Scan for the cell matching the given text and deliver its (x, y) coordinate at center. 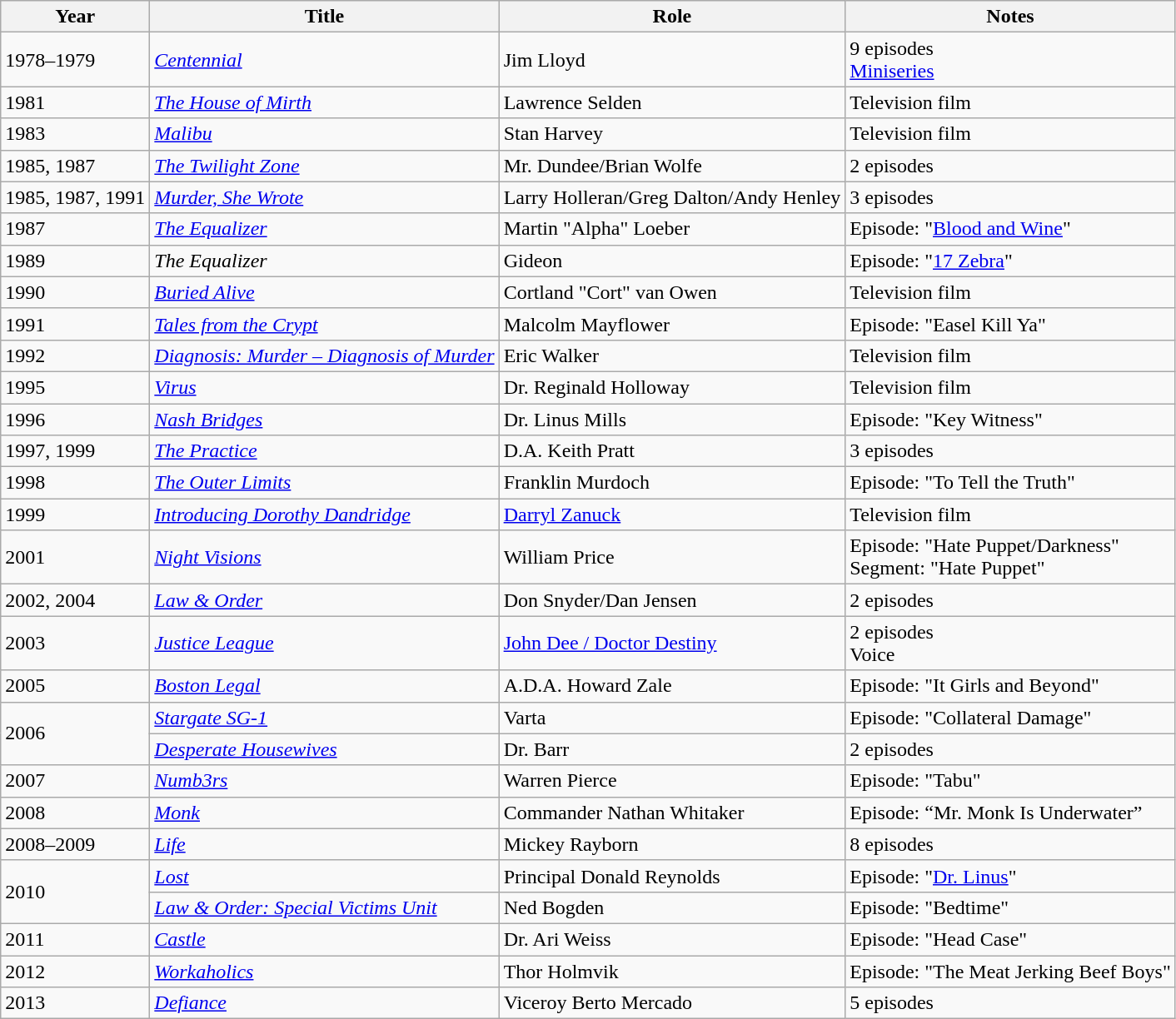
Darryl Zanuck (672, 514)
1996 (75, 419)
John Dee / Doctor Destiny (672, 643)
Tales from the Crypt (325, 324)
Life (325, 844)
8 episodes (1011, 844)
9 episodesMiniseries (1011, 60)
Virus (325, 387)
Law & Order: Special Victims Unit (325, 907)
5 episodes (1011, 1003)
1997, 1999 (75, 451)
2007 (75, 781)
Night Visions (325, 558)
Episode: "Tabu" (1011, 781)
Episode: "Key Witness" (1011, 419)
Larry Holleran/Greg Dalton/Andy Henley (672, 197)
1990 (75, 292)
1985, 1987 (75, 166)
1998 (75, 483)
1999 (75, 514)
Episode: "The Meat Jerking Beef Boys" (1011, 972)
The House of Mirth (325, 102)
2012 (75, 972)
2 episodesVoice (1011, 643)
2008 (75, 813)
The Outer Limits (325, 483)
1989 (75, 261)
The Twilight Zone (325, 166)
Stan Harvey (672, 134)
Warren Pierce (672, 781)
Mr. Dundee/Brian Wolfe (672, 166)
Dr. Ari Weiss (672, 939)
Franklin Murdoch (672, 483)
1983 (75, 134)
1981 (75, 102)
Mickey Rayborn (672, 844)
Buried Alive (325, 292)
The Practice (325, 451)
Castle (325, 939)
Episode: "Dr. Linus" (1011, 876)
Law & Order (325, 600)
Gideon (672, 261)
William Price (672, 558)
Episode: "Bedtime" (1011, 907)
Episode: “Mr. Monk Is Underwater” (1011, 813)
Centennial (325, 60)
Cortland "Cort" van Owen (672, 292)
2005 (75, 686)
A.D.A. Howard Zale (672, 686)
Viceroy Berto Mercado (672, 1003)
Episode: "Blood and Wine" (1011, 229)
Episode: "Head Case" (1011, 939)
Principal Donald Reynolds (672, 876)
Eric Walker (672, 355)
Episode: "It Girls and Beyond" (1011, 686)
2013 (75, 1003)
Episode: "17 Zebra" (1011, 261)
Year (75, 17)
Thor Holmvik (672, 972)
1992 (75, 355)
2003 (75, 643)
Stargate SG-1 (325, 718)
Episode: "Easel Kill Ya" (1011, 324)
Episode: "Collateral Damage" (1011, 718)
Dr. Linus Mills (672, 419)
Dr. Barr (672, 749)
1985, 1987, 1991 (75, 197)
Workaholics (325, 972)
Lawrence Selden (672, 102)
Dr. Reginald Holloway (672, 387)
2011 (75, 939)
Title (325, 17)
Murder, She Wrote (325, 197)
Defiance (325, 1003)
Jim Lloyd (672, 60)
1978–1979 (75, 60)
2006 (75, 733)
Episode: "To Tell the Truth" (1011, 483)
2008–2009 (75, 844)
Malcolm Mayflower (672, 324)
Malibu (325, 134)
2001 (75, 558)
Diagnosis: Murder – Diagnosis of Murder (325, 355)
D.A. Keith Pratt (672, 451)
Monk (325, 813)
2010 (75, 892)
Ned Bogden (672, 907)
1991 (75, 324)
Don Snyder/Dan Jensen (672, 600)
Numb3rs (325, 781)
Lost (325, 876)
Introducing Dorothy Dandridge (325, 514)
Role (672, 17)
Episode: "Hate Puppet/Darkness"Segment: "Hate Puppet" (1011, 558)
2002, 2004 (75, 600)
Desperate Housewives (325, 749)
1987 (75, 229)
Varta (672, 718)
Nash Bridges (325, 419)
Martin "Alpha" Loeber (672, 229)
1995 (75, 387)
Notes (1011, 17)
Justice League (325, 643)
Commander Nathan Whitaker (672, 813)
Boston Legal (325, 686)
